Determine the (X, Y) coordinate at the center of the cell enclosing the given text.  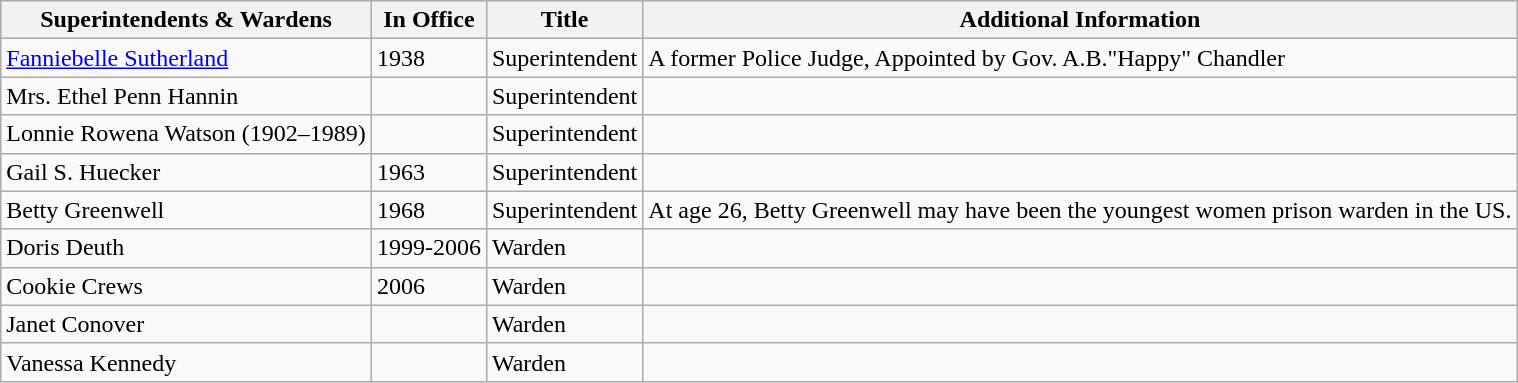
Lonnie Rowena Watson (1902–1989) (186, 134)
Mrs. Ethel Penn Hannin (186, 96)
Title (564, 20)
1968 (428, 210)
Betty Greenwell (186, 210)
At age 26, Betty Greenwell may have been the youngest women prison warden in the US. (1080, 210)
2006 (428, 286)
1938 (428, 58)
Doris Deuth (186, 248)
1963 (428, 172)
1999-2006 (428, 248)
Vanessa Kennedy (186, 362)
Gail S. Huecker (186, 172)
Additional Information (1080, 20)
Fanniebelle Sutherland (186, 58)
A former Police Judge, Appointed by Gov. A.B."Happy" Chandler (1080, 58)
In Office (428, 20)
Cookie Crews (186, 286)
Superintendents & Wardens (186, 20)
Janet Conover (186, 324)
